Output the [X, Y] coordinate of the center of the cell containing the given text.  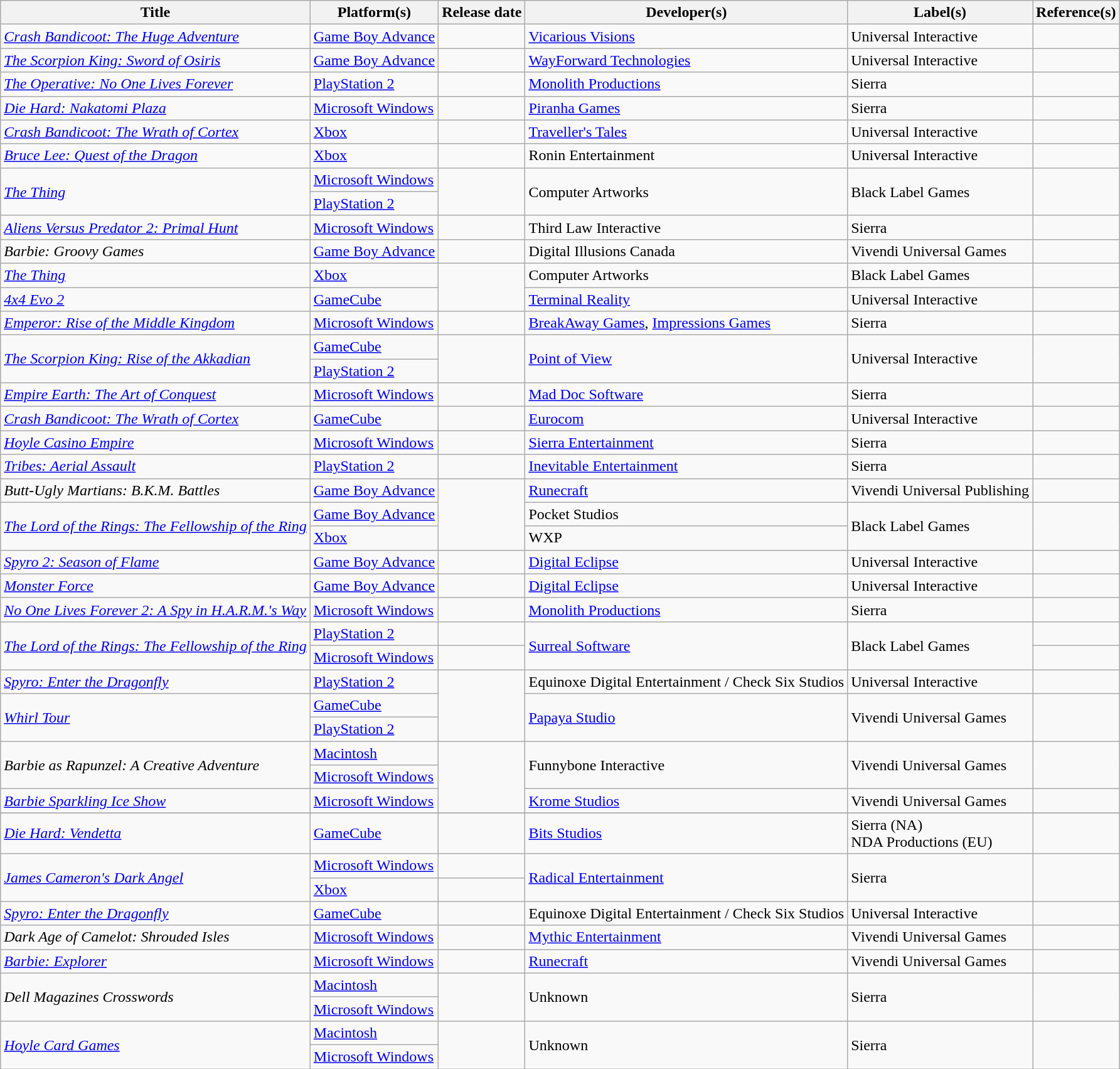
Pocket Studios [686, 514]
Label(s) [940, 13]
The Scorpion King: Sword of Osiris [156, 60]
Barbie: Explorer [156, 961]
Bruce Lee: Quest of the Dragon [156, 156]
Mad Doc Software [686, 395]
Vivendi Universal Publishing [940, 490]
Hoyle Card Games [156, 1045]
Whirl Tour [156, 717]
Monster Force [156, 586]
Ronin Entertainment [686, 156]
Bits Studios [686, 834]
Dark Age of Camelot: Shrouded Isles [156, 937]
Die Hard: Nakatomi Plaza [156, 108]
Barbie Sparkling Ice Show [156, 801]
WayForward Technologies [686, 60]
Radical Entertainment [686, 878]
BreakAway Games, Impressions Games [686, 323]
Aliens Versus Predator 2: Primal Hunt [156, 227]
James Cameron's Dark Angel [156, 878]
Developer(s) [686, 13]
Crash Bandicoot: The Huge Adventure [156, 36]
Digital Illusions Canada [686, 251]
Emperor: Rise of the Middle Kingdom [156, 323]
Reference(s) [1077, 13]
Butt-Ugly Martians: B.K.M. Battles [156, 490]
Barbie: Groovy Games [156, 251]
WXP [686, 538]
Traveller's Tales [686, 132]
Spyro 2: Season of Flame [156, 562]
Funnybone Interactive [686, 765]
Point of View [686, 359]
Mythic Entertainment [686, 937]
Inevitable Entertainment [686, 466]
The Scorpion King: Rise of the Akkadian [156, 359]
Dell Magazines Crosswords [156, 997]
The Operative: No One Lives Forever [156, 84]
Sierra Entertainment [686, 443]
No One Lives Forever 2: A Spy in H.A.R.M.'s Way [156, 610]
Platform(s) [374, 13]
Barbie as Rapunzel: A Creative Adventure [156, 765]
4x4 Evo 2 [156, 299]
Krome Studios [686, 801]
Third Law Interactive [686, 227]
Papaya Studio [686, 717]
Sierra (NA)NDA Productions (EU) [940, 834]
Tribes: Aerial Assault [156, 466]
Terminal Reality [686, 299]
Piranha Games [686, 108]
Title [156, 13]
Hoyle Casino Empire [156, 443]
Empire Earth: The Art of Conquest [156, 395]
Eurocom [686, 419]
Surreal Software [686, 645]
Vicarious Visions [686, 36]
Release date [482, 13]
Die Hard: Vendetta [156, 834]
